Output the (X, Y) coordinate of the center of the cell containing the given text.  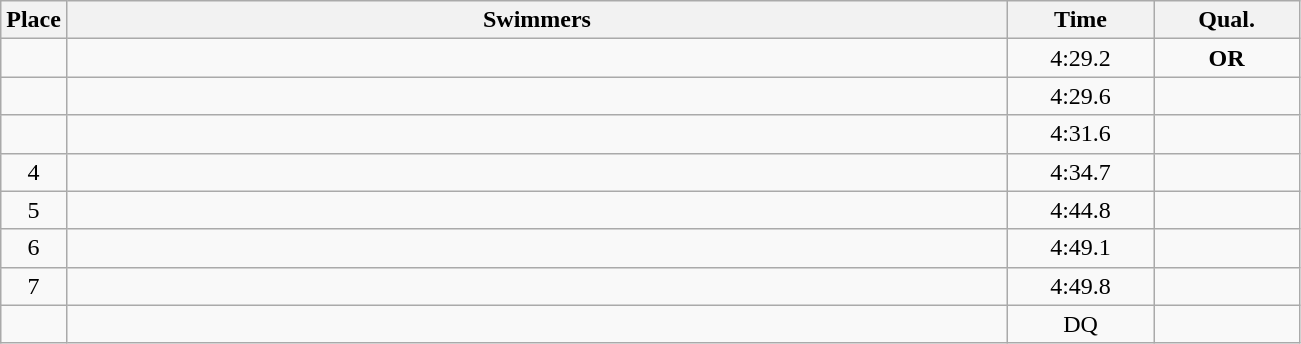
OR (1227, 58)
Qual. (1227, 20)
4:31.6 (1081, 134)
4:49.8 (1081, 286)
4:29.2 (1081, 58)
4 (34, 172)
5 (34, 210)
4:49.1 (1081, 248)
Place (34, 20)
4:34.7 (1081, 172)
DQ (1081, 324)
4:29.6 (1081, 96)
7 (34, 286)
6 (34, 248)
4:44.8 (1081, 210)
Swimmers (536, 20)
Time (1081, 20)
